Scan for the cell matching the given text and deliver its (x, y) coordinate at center. 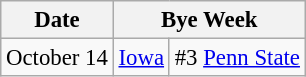
October 14 (57, 58)
Bye Week (209, 20)
Date (57, 20)
Iowa (141, 58)
#3 Penn State (237, 58)
